Identify which cell holds the provided text, then report its (X, Y) central coordinate. 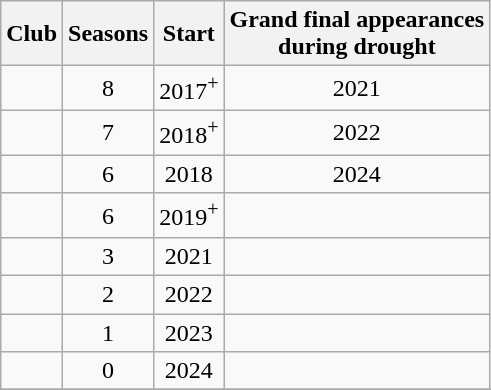
3 (108, 257)
Club (32, 34)
Grand final appearancesduring drought (357, 34)
2018 (189, 174)
8 (108, 88)
2023 (189, 333)
Start (189, 34)
2018+ (189, 132)
Seasons (108, 34)
2 (108, 295)
1 (108, 333)
2017+ (189, 88)
0 (108, 371)
7 (108, 132)
2019+ (189, 216)
